Find where the given text appears and provide that cell's center as (x, y) coordinate. 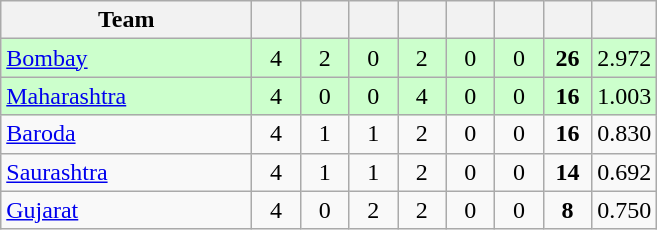
Gujarat (126, 210)
Saurashtra (126, 172)
Team (126, 20)
Baroda (126, 134)
0.750 (624, 210)
14 (568, 172)
Bombay (126, 58)
26 (568, 58)
8 (568, 210)
0.830 (624, 134)
Maharashtra (126, 96)
0.692 (624, 172)
2.972 (624, 58)
1.003 (624, 96)
